Detect which cell encompasses the target text, then output its [X, Y] center coordinate. 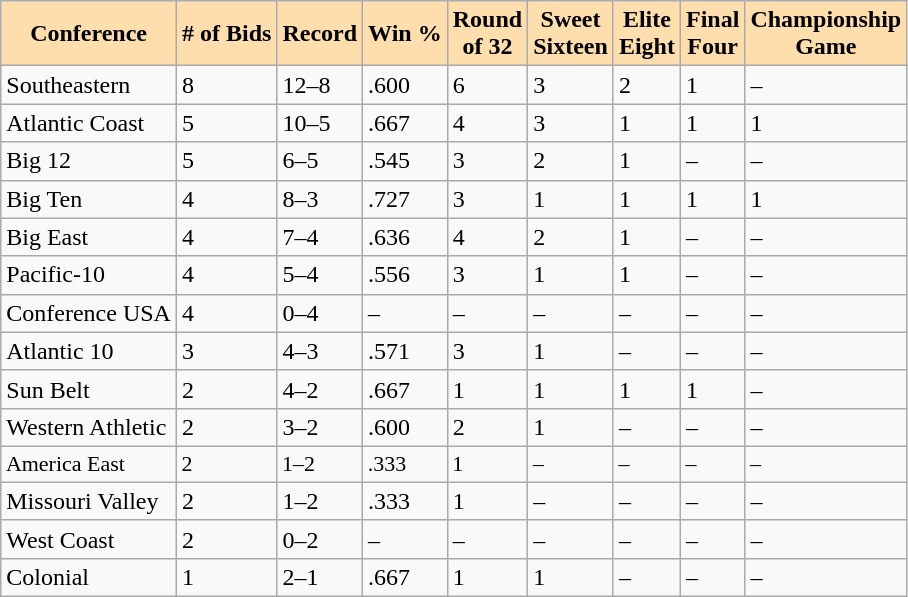
Big East [89, 237]
.636 [406, 237]
.727 [406, 199]
Sun Belt [89, 389]
4–3 [320, 351]
Southeastern [89, 85]
Elite Eight [646, 34]
Sweet Sixteen [571, 34]
2–1 [320, 577]
Big Ten [89, 199]
10–5 [320, 123]
Championship Game [826, 34]
.556 [406, 275]
Atlantic 10 [89, 351]
Big 12 [89, 161]
Atlantic Coast [89, 123]
5–4 [320, 275]
8–3 [320, 199]
Pacific-10 [89, 275]
America East [89, 464]
.571 [406, 351]
Colonial [89, 577]
Western Athletic [89, 427]
0–2 [320, 539]
Round of 32 [487, 34]
Record [320, 34]
12–8 [320, 85]
Conference USA [89, 313]
Win % [406, 34]
# of Bids [226, 34]
Conference [89, 34]
Final Four [712, 34]
8 [226, 85]
6 [487, 85]
7–4 [320, 237]
3–2 [320, 427]
0–4 [320, 313]
West Coast [89, 539]
.545 [406, 161]
4–2 [320, 389]
Missouri Valley [89, 501]
6–5 [320, 161]
